Pinpoint the cell where the given text exists, returning its [X, Y] midpoint coordinate. 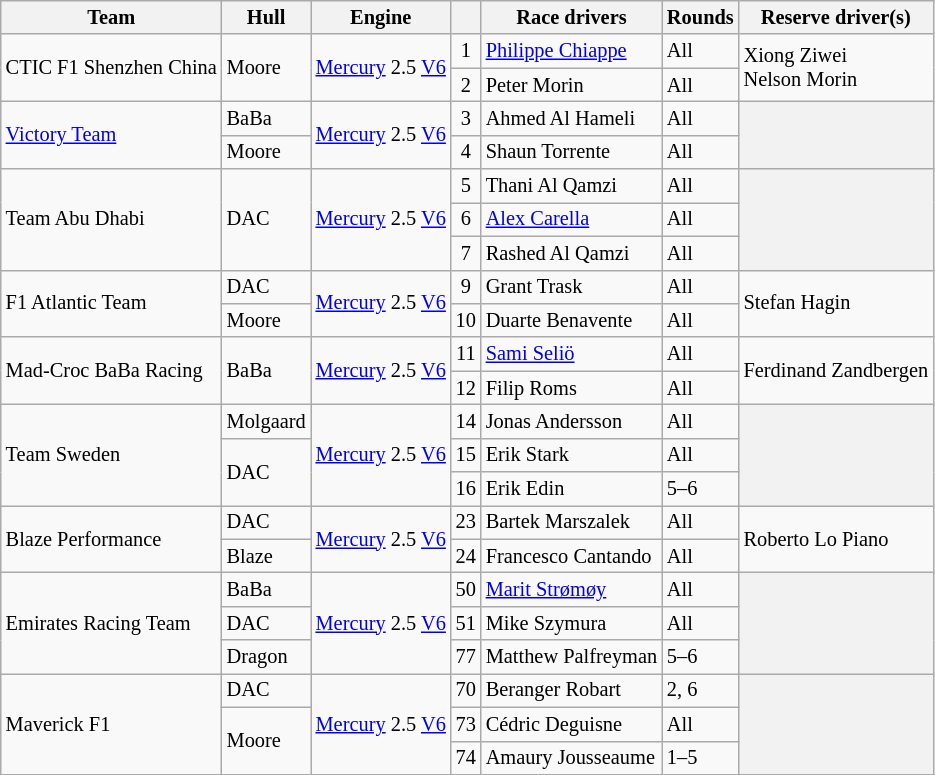
Francesco Cantando [572, 556]
Blaze [266, 556]
Engine [381, 17]
2 [466, 85]
Jonas Andersson [572, 421]
Race drivers [572, 17]
73 [466, 724]
Mike Szymura [572, 623]
Shaun Torrente [572, 152]
Marit Strømøy [572, 589]
Maverick F1 [112, 724]
Bartek Marszalek [572, 522]
Cédric Deguisne [572, 724]
Erik Edin [572, 489]
Matthew Palfreyman [572, 657]
Emirates Racing Team [112, 622]
24 [466, 556]
Amaury Jousseaume [572, 758]
Victory Team [112, 134]
77 [466, 657]
Team Abu Dhabi [112, 220]
7 [466, 253]
6 [466, 219]
50 [466, 589]
Hull [266, 17]
1–5 [700, 758]
Beranger Robart [572, 690]
3 [466, 118]
Xiong Ziwei Nelson Morin [836, 68]
Peter Morin [572, 85]
CTIC F1 Shenzhen China [112, 68]
Alex Carella [572, 219]
Roberto Lo Piano [836, 538]
74 [466, 758]
Filip Roms [572, 388]
Stefan Hagin [836, 304]
Thani Al Qamzi [572, 186]
F1 Atlantic Team [112, 304]
9 [466, 287]
23 [466, 522]
Rashed Al Qamzi [572, 253]
Team Sweden [112, 454]
Molgaard [266, 421]
Grant Trask [572, 287]
2, 6 [700, 690]
70 [466, 690]
Sami Seliö [572, 354]
Team [112, 17]
15 [466, 455]
Blaze Performance [112, 538]
10 [466, 320]
Ferdinand Zandbergen [836, 370]
Dragon [266, 657]
Duarte Benavente [572, 320]
14 [466, 421]
Ahmed Al Hameli [572, 118]
5 [466, 186]
51 [466, 623]
Mad-Croc BaBa Racing [112, 370]
Philippe Chiappe [572, 51]
1 [466, 51]
16 [466, 489]
Reserve driver(s) [836, 17]
11 [466, 354]
4 [466, 152]
Rounds [700, 17]
12 [466, 388]
Erik Stark [572, 455]
